Locate the cell with the specified text and output its (X, Y) center coordinate. 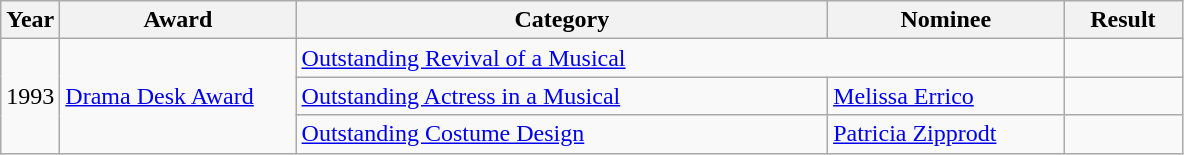
Result (1123, 20)
Drama Desk Award (178, 96)
Outstanding Actress in a Musical (562, 96)
Nominee (946, 20)
Award (178, 20)
1993 (30, 96)
Year (30, 20)
Patricia Zipprodt (946, 134)
Outstanding Costume Design (562, 134)
Melissa Errico (946, 96)
Outstanding Revival of a Musical (680, 58)
Category (562, 20)
